Locate the cell with the specified text and output its [X, Y] center coordinate. 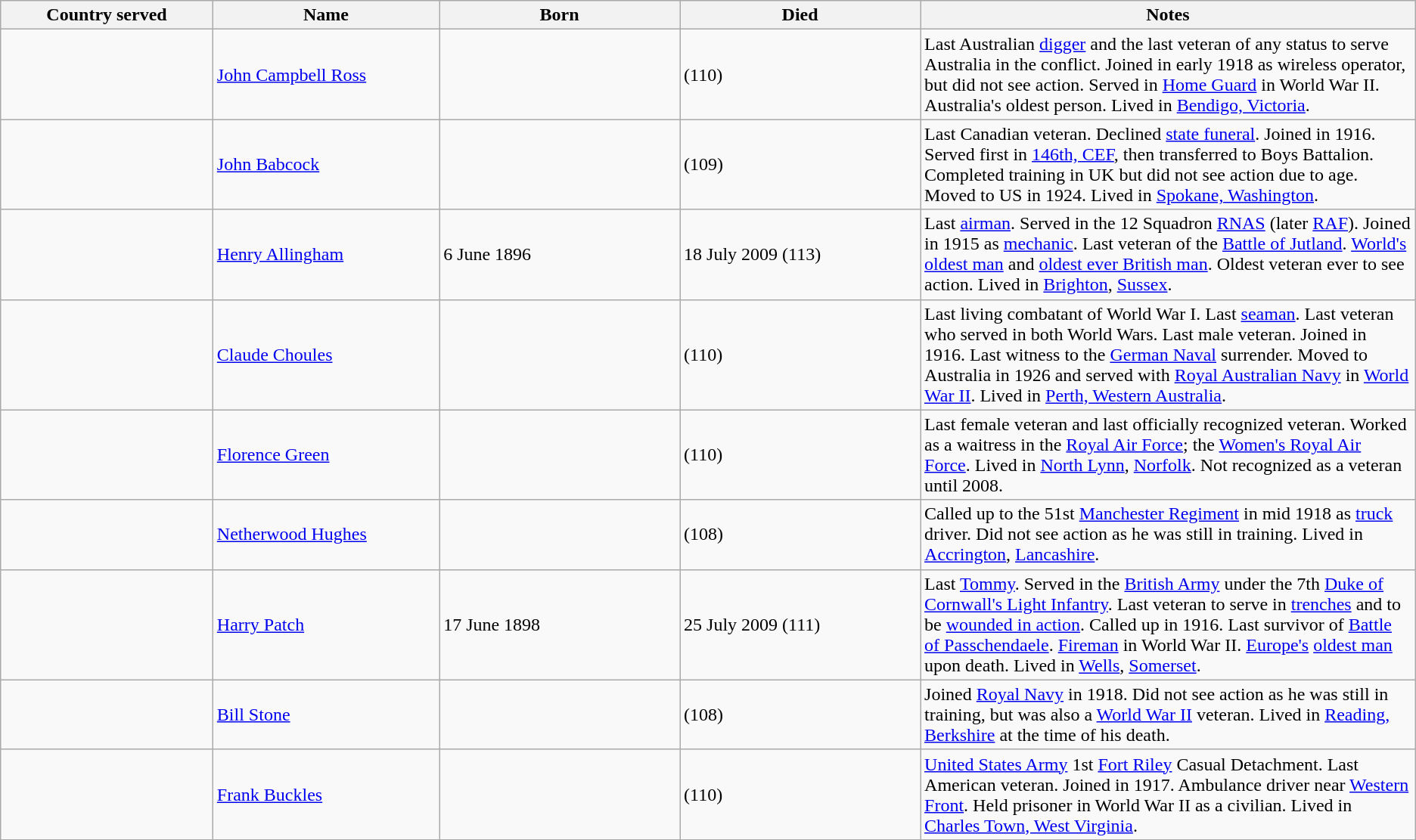
Country served [107, 15]
Netherwood Hughes [325, 535]
Died [800, 15]
(109) [800, 165]
18 July 2009 (113) [800, 254]
Born [560, 15]
Florence Green [325, 455]
Harry Patch [325, 625]
Notes [1168, 15]
25 July 2009 (111) [800, 625]
Claude Choules [325, 355]
Bill Stone [325, 714]
Name [325, 15]
6 June 1896 [560, 254]
John Babcock [325, 165]
John Campbell Ross [325, 74]
17 June 1898 [560, 625]
Frank Buckles [325, 794]
Henry Allingham [325, 254]
